Find where the given text appears and provide that cell's center as (X, Y) coordinate. 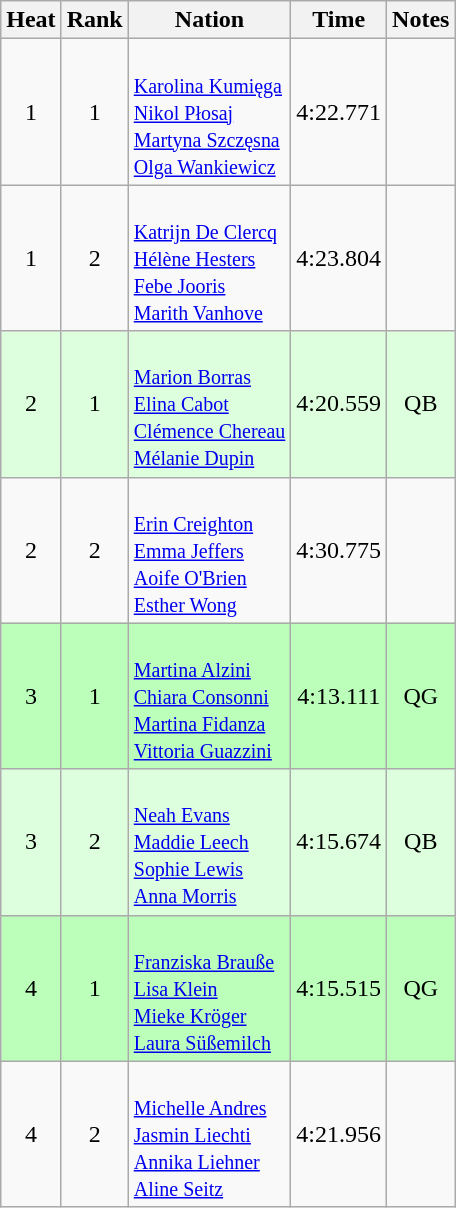
4:21.956 (339, 1134)
4:20.559 (339, 404)
4:22.771 (339, 112)
Franziska BraußeLisa KleinMieke KrögerLaura Süßemilch (210, 988)
Neah EvansMaddie LeechSophie LewisAnna Morris (210, 842)
Time (339, 20)
Michelle AndresJasmin LiechtiAnnika LiehnerAline Seitz (210, 1134)
Katrijn De ClercqHélène HestersFebe JoorisMarith Vanhove (210, 258)
4:30.775 (339, 550)
Erin CreightonEmma JeffersAoife O'BrienEsther Wong (210, 550)
Karolina KumięgaNikol PłosajMartyna SzczęsnaOlga Wankiewicz (210, 112)
Marion BorrasElina CabotClémence ChereauMélanie Dupin (210, 404)
4:13.111 (339, 696)
4:15.674 (339, 842)
Nation (210, 20)
Notes (421, 20)
Rank (94, 20)
4:23.804 (339, 258)
Heat (31, 20)
Martina AlziniChiara ConsonniMartina FidanzaVittoria Guazzini (210, 696)
4:15.515 (339, 988)
